Return the [x, y] coordinate for the center point of the cell that contains the specified text.  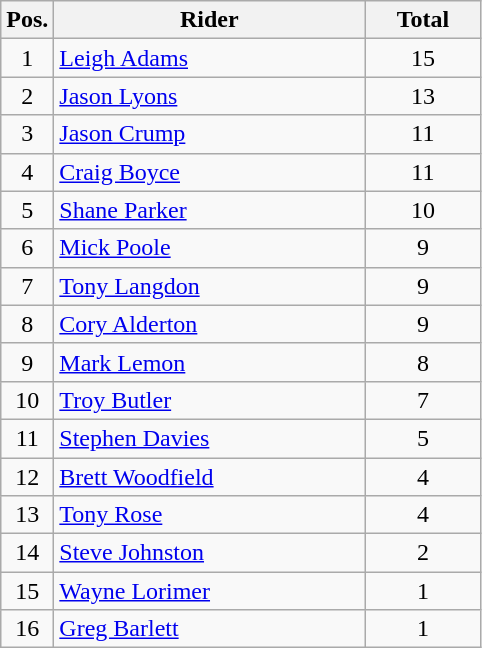
Rider [210, 20]
Greg Barlett [210, 629]
Tony Langdon [210, 286]
Wayne Lorimer [210, 591]
Pos. [28, 20]
12 [28, 477]
6 [28, 248]
Total [423, 20]
16 [28, 629]
Brett Woodfield [210, 477]
Stephen Davies [210, 438]
Troy Butler [210, 400]
Craig Boyce [210, 172]
Mick Poole [210, 248]
Steve Johnston [210, 553]
Shane Parker [210, 210]
3 [28, 134]
Jason Lyons [210, 96]
Tony Rose [210, 515]
14 [28, 553]
Jason Crump [210, 134]
Cory Alderton [210, 324]
Leigh Adams [210, 58]
Mark Lemon [210, 362]
